Search for the cell housing the specified text and yield its (X, Y) center coordinate. 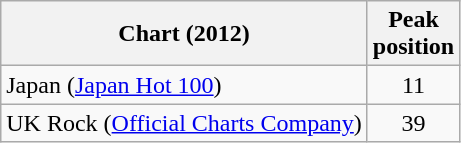
UK Rock (Official Charts Company) (184, 123)
Japan (Japan Hot 100) (184, 85)
Peakposition (413, 34)
39 (413, 123)
Chart (2012) (184, 34)
11 (413, 85)
